Scan for the cell matching the given text and deliver its (X, Y) coordinate at center. 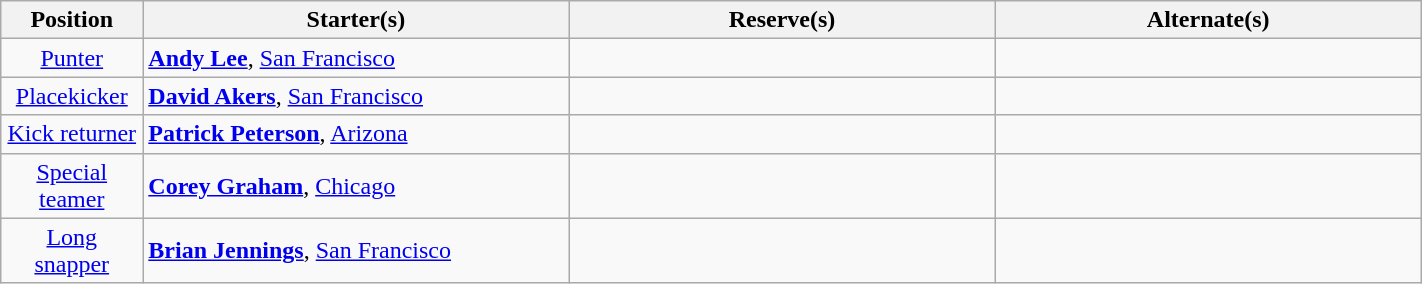
Brian Jennings, San Francisco (356, 250)
Placekicker (72, 96)
Reserve(s) (782, 20)
David Akers, San Francisco (356, 96)
Punter (72, 58)
Special teamer (72, 186)
Alternate(s) (1208, 20)
Corey Graham, Chicago (356, 186)
Position (72, 20)
Patrick Peterson, Arizona (356, 134)
Andy Lee, San Francisco (356, 58)
Starter(s) (356, 20)
Long snapper (72, 250)
Kick returner (72, 134)
